Find where the given text appears and provide that cell's center as [X, Y] coordinate. 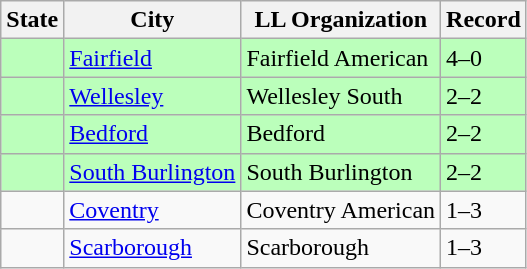
Coventry [152, 210]
4–0 [484, 58]
Record [484, 20]
Wellesley South [341, 96]
Fairfield American [341, 58]
Coventry American [341, 210]
City [152, 20]
State [32, 20]
Wellesley [152, 96]
LL Organization [341, 20]
Fairfield [152, 58]
